Provide the [x, y] coordinate of the cell's center where the given text is located.  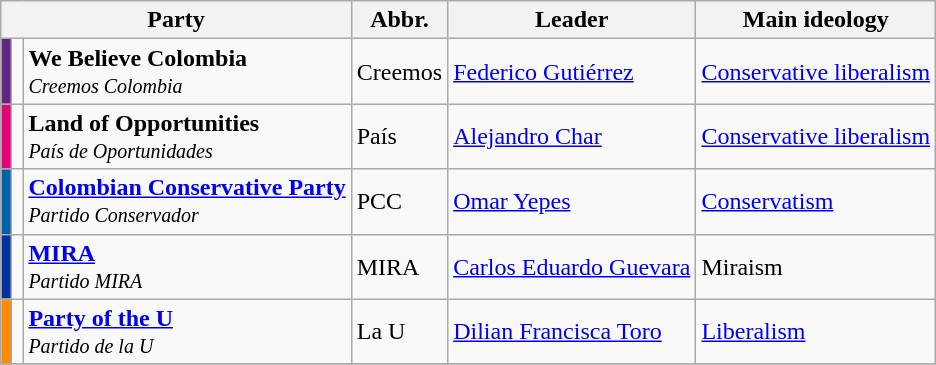
Party [176, 20]
Alejandro Char [572, 136]
Main ideology [816, 20]
PCC [399, 202]
Carlos Eduardo Guevara [572, 266]
Federico Gutiérrez [572, 72]
La U [399, 332]
MIRA [399, 266]
Party of the UPartido de la U [187, 332]
Abbr. [399, 20]
Omar Yepes [572, 202]
Dilian Francisca Toro [572, 332]
MIRAPartido MIRA [187, 266]
Colombian Conservative PartyPartido Conservador [187, 202]
Miraism [816, 266]
We Believe ColombiaCreemos Colombia [187, 72]
Leader [572, 20]
Land of OpportunitiesPaís de Oportunidades [187, 136]
Creemos [399, 72]
País [399, 136]
Liberalism [816, 332]
Conservatism [816, 202]
